Return the (X, Y) coordinate for the center point of the cell that contains the specified text.  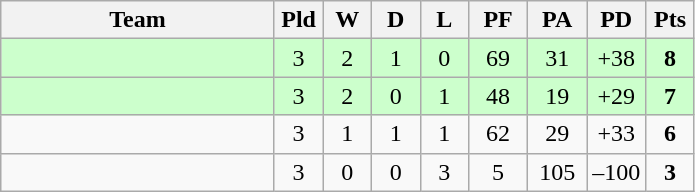
PD (616, 20)
W (348, 20)
+38 (616, 58)
105 (558, 172)
6 (670, 134)
PF (498, 20)
48 (498, 96)
8 (670, 58)
L (444, 20)
5 (498, 172)
19 (558, 96)
29 (558, 134)
Pld (298, 20)
31 (558, 58)
D (396, 20)
Team (138, 20)
62 (498, 134)
+29 (616, 96)
69 (498, 58)
Pts (670, 20)
–100 (616, 172)
+33 (616, 134)
PA (558, 20)
7 (670, 96)
